Scan for the cell matching the given text and deliver its [X, Y] coordinate at center. 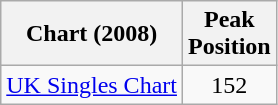
PeakPosition [229, 34]
UK Singles Chart [92, 85]
152 [229, 85]
Chart (2008) [92, 34]
